Pinpoint the cell where the given text exists, returning its [X, Y] midpoint coordinate. 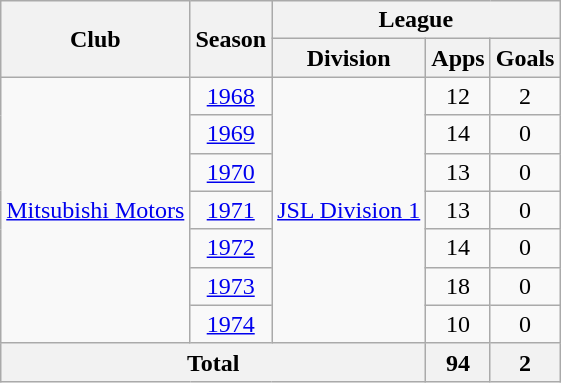
Club [96, 39]
1968 [231, 96]
10 [458, 324]
League [416, 20]
Goals [525, 58]
12 [458, 96]
1974 [231, 324]
Mitsubishi Motors [96, 210]
94 [458, 362]
1972 [231, 248]
Division [349, 58]
1971 [231, 210]
1973 [231, 286]
1970 [231, 172]
1969 [231, 134]
18 [458, 286]
Total [214, 362]
Apps [458, 58]
JSL Division 1 [349, 210]
Season [231, 39]
